Return the (x, y) coordinate for the center point of the cell that contains the specified text.  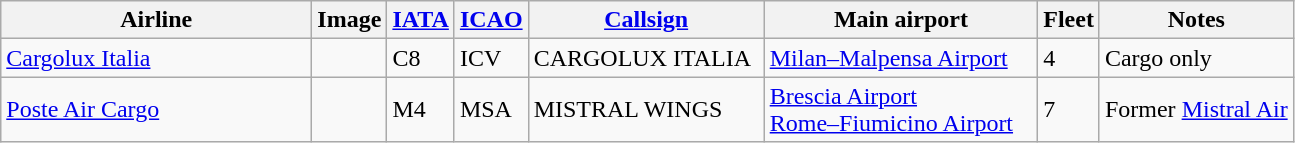
Notes (1196, 20)
Callsign (646, 20)
M4 (421, 110)
ICV (491, 58)
Brescia AirportRome–Fiumicino Airport (901, 110)
Airline (156, 20)
Poste Air Cargo (156, 110)
MISTRAL WINGS (646, 110)
Image (350, 20)
IATA (421, 20)
7 (1069, 110)
4 (1069, 58)
C8 (421, 58)
ICAO (491, 20)
Former Mistral Air (1196, 110)
Fleet (1069, 20)
Main airport (901, 20)
CARGOLUX ITALIA (646, 58)
Cargo only (1196, 58)
Milan–Malpensa Airport (901, 58)
MSA (491, 110)
Cargolux Italia (156, 58)
